Return [X, Y] of the center of cell containing provided text 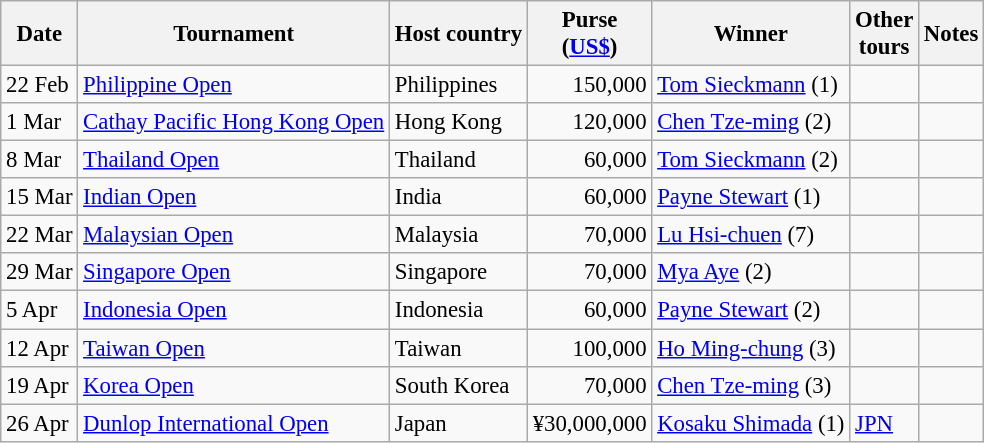
Mya Aye (2) [751, 273]
Notes [952, 34]
Indonesia [459, 310]
JPN [884, 423]
Malaysian Open [234, 235]
Thailand Open [234, 160]
Winner [751, 34]
¥30,000,000 [589, 423]
Taiwan Open [234, 348]
Chen Tze-ming (2) [751, 122]
8 Mar [40, 160]
19 Apr [40, 385]
Payne Stewart (1) [751, 197]
Tom Sieckmann (1) [751, 85]
Philippines [459, 85]
Ho Ming-chung (3) [751, 348]
Kosaku Shimada (1) [751, 423]
Purse(US$) [589, 34]
100,000 [589, 348]
Singapore Open [234, 273]
Hong Kong [459, 122]
Taiwan [459, 348]
Date [40, 34]
Othertours [884, 34]
Indonesia Open [234, 310]
Japan [459, 423]
120,000 [589, 122]
150,000 [589, 85]
Payne Stewart (2) [751, 310]
5 Apr [40, 310]
Lu Hsi-chuen (7) [751, 235]
15 Mar [40, 197]
12 Apr [40, 348]
Korea Open [234, 385]
29 Mar [40, 273]
Dunlop International Open [234, 423]
Thailand [459, 160]
22 Feb [40, 85]
Singapore [459, 273]
1 Mar [40, 122]
Indian Open [234, 197]
26 Apr [40, 423]
Malaysia [459, 235]
Chen Tze-ming (3) [751, 385]
Tournament [234, 34]
Cathay Pacific Hong Kong Open [234, 122]
Philippine Open [234, 85]
Host country [459, 34]
22 Mar [40, 235]
South Korea [459, 385]
Tom Sieckmann (2) [751, 160]
India [459, 197]
